Extract the [x, y] coordinate from the center of the cell holding the provided text.  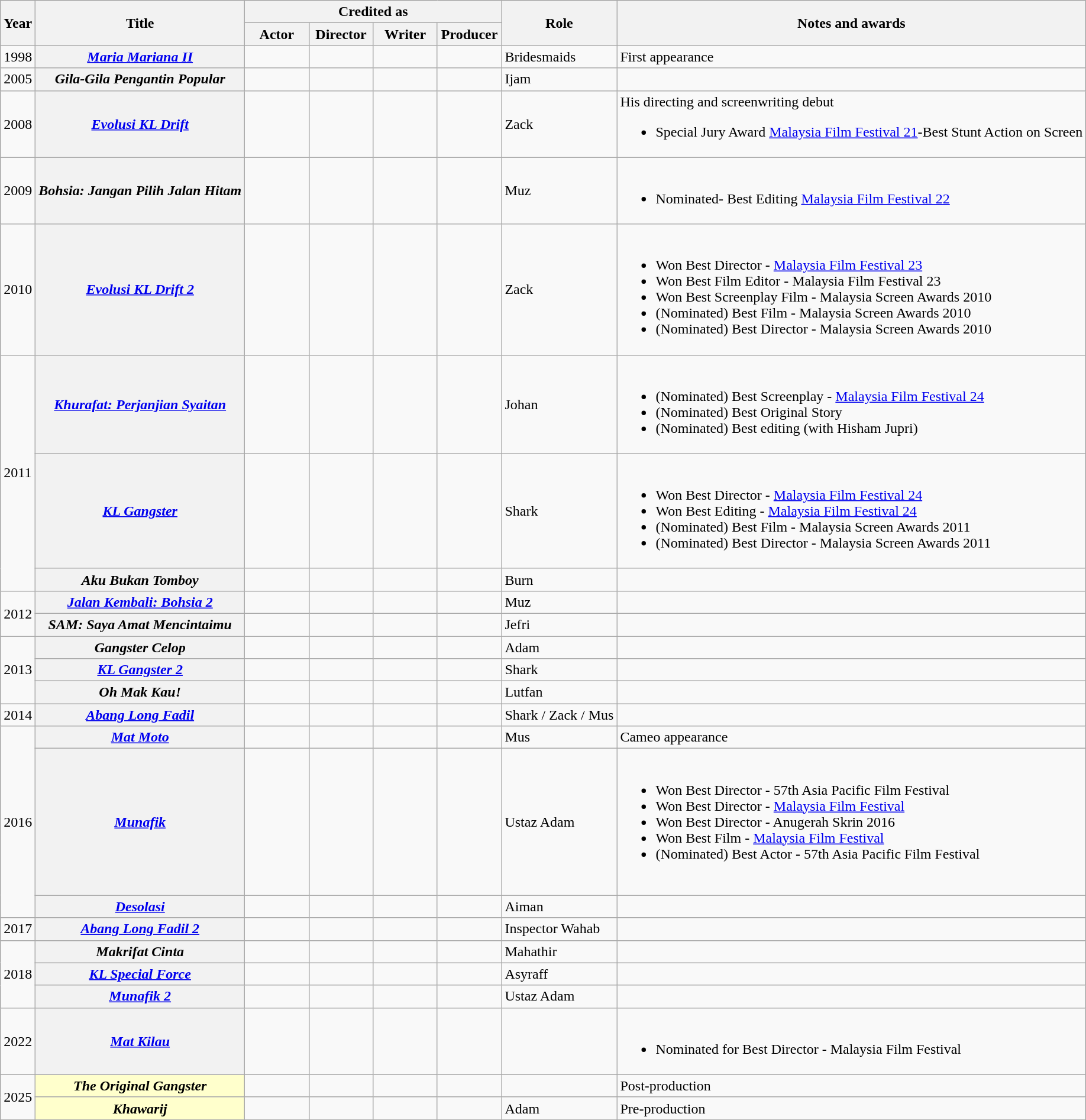
Ijam [560, 79]
His directing and screenwriting debutSpecial Jury Award Malaysia Film Festival 21-Best Stunt Action on Screen [852, 124]
1998 [18, 57]
Post-production [852, 1086]
Desolasi [140, 907]
Bridesmaids [560, 57]
Evolusi KL Drift [140, 124]
Writer [406, 34]
Johan [560, 404]
2009 [18, 190]
Mahathir [560, 951]
KL Special Force [140, 974]
Lutfan [560, 692]
Director [341, 34]
First appearance [852, 57]
Khawarij [140, 1108]
Bohsia: Jangan Pilih Jalan Hitam [140, 190]
Asyraff [560, 974]
Mat Kilau [140, 1041]
Notes and awards [852, 23]
2016 [18, 822]
Aku Bukan Tomboy [140, 580]
Mat Moto [140, 737]
Burn [560, 580]
Mus [560, 737]
2010 [18, 290]
Abang Long Fadil [140, 715]
2011 [18, 473]
Jefri [560, 624]
Role [560, 23]
2012 [18, 613]
SAM: Saya Amat Mencintaimu [140, 624]
Nominated- Best Editing Malaysia Film Festival 22 [852, 190]
2025 [18, 1097]
Nominated for Best Director - Malaysia Film Festival [852, 1041]
2013 [18, 670]
Evolusi KL Drift 2 [140, 290]
2005 [18, 79]
Maria Mariana II [140, 57]
Oh Mak Kau! [140, 692]
Pre-production [852, 1108]
Producer [470, 34]
Abang Long Fadil 2 [140, 929]
Gangster Celop [140, 648]
(Nominated) Best Screenplay - Malaysia Film Festival 24(Nominated) Best Original Story(Nominated) Best editing (with Hisham Jupri) [852, 404]
Title [140, 23]
The Original Gangster [140, 1086]
2008 [18, 124]
KL Gangster [140, 511]
Munafik 2 [140, 996]
Year [18, 23]
Credited as [373, 12]
Shark / Zack / Mus [560, 715]
Makrifat Cinta [140, 951]
Gila-Gila Pengantin Popular [140, 79]
Aiman [560, 907]
Inspector Wahab [560, 929]
Munafik [140, 822]
2018 [18, 974]
2014 [18, 715]
Cameo appearance [852, 737]
2017 [18, 929]
Khurafat: Perjanjian Syaitan [140, 404]
Actor [277, 34]
Jalan Kembali: Bohsia 2 [140, 602]
KL Gangster 2 [140, 670]
2022 [18, 1041]
